Extract the (X, Y) coordinate from the center of the cell holding the provided text.  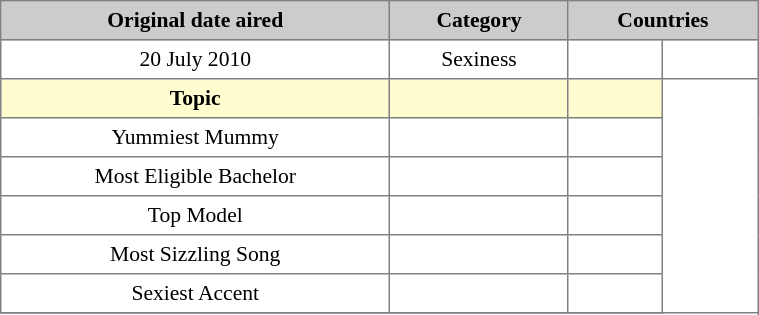
Category (479, 20)
Most Sizzling Song (196, 254)
Topic (196, 98)
Sexiness (479, 60)
Yummiest Mummy (196, 138)
Top Model (196, 216)
Most Eligible Bachelor (196, 176)
Original date aired (196, 20)
Countries (662, 20)
Sexiest Accent (196, 294)
20 July 2010 (196, 60)
